From the cell containing the given text, extract its center point as [X, Y] coordinate. 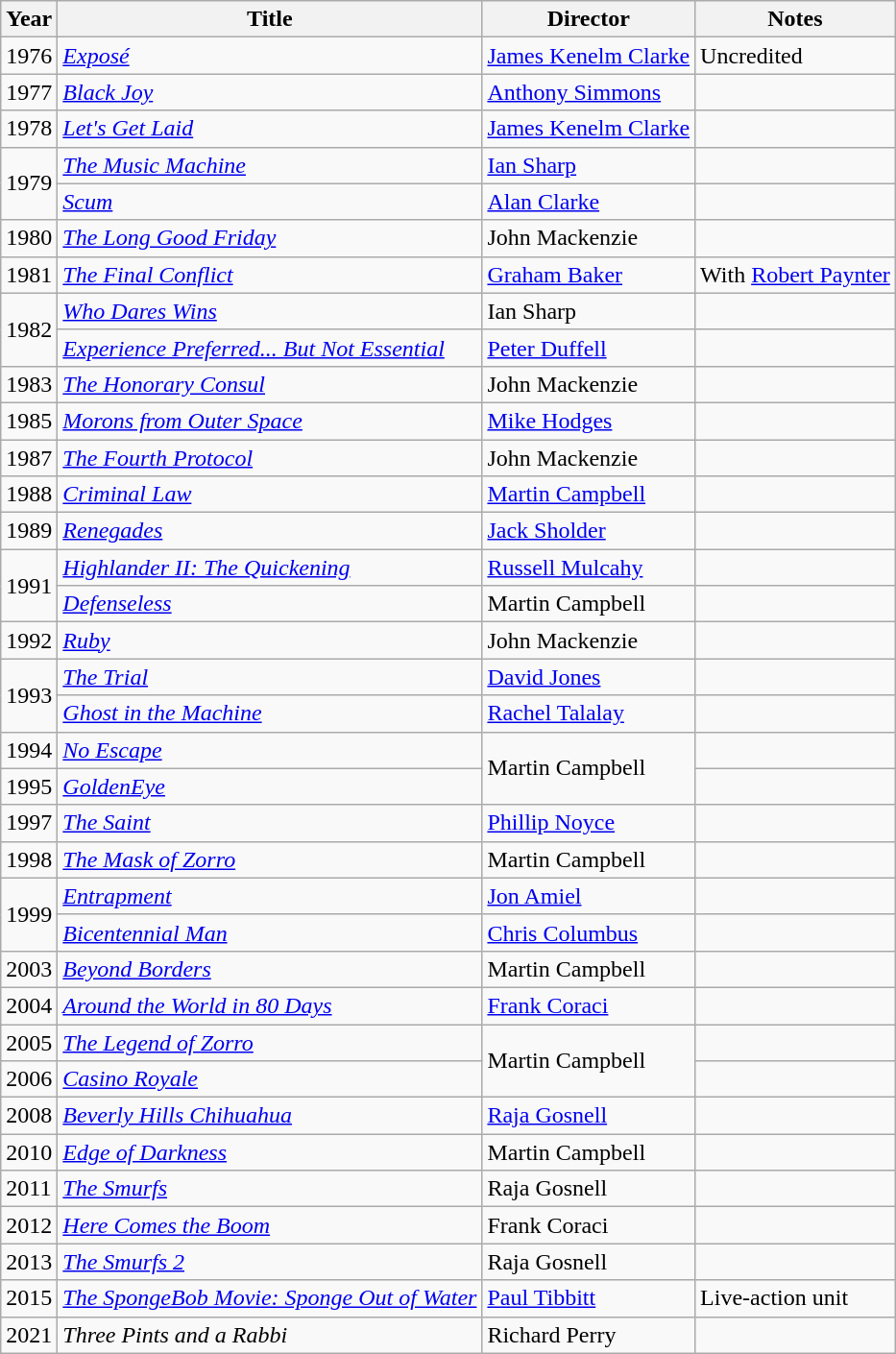
Phillip Noyce [589, 823]
1978 [29, 129]
2013 [29, 1262]
Casino Royale [270, 1079]
1989 [29, 531]
1983 [29, 384]
Three Pints and a Rabbi [270, 1335]
Richard Perry [589, 1335]
Paul Tibbitt [589, 1298]
Exposé [270, 56]
1988 [29, 495]
The Mask of Zorro [270, 859]
Around the World in 80 Days [270, 1005]
Graham Baker [589, 275]
1999 [29, 914]
2003 [29, 969]
Defenseless [270, 604]
2015 [29, 1298]
The Fourth Protocol [270, 458]
Black Joy [270, 92]
Beverly Hills Chihuahua [270, 1116]
The Honorary Consul [270, 384]
Live-action unit [795, 1298]
Bicentennial Man [270, 932]
Director [589, 19]
1987 [29, 458]
Uncredited [795, 56]
2012 [29, 1225]
1998 [29, 859]
Notes [795, 19]
Criminal Law [270, 495]
2005 [29, 1042]
2010 [29, 1152]
Mike Hodges [589, 421]
Year [29, 19]
Peter Duffell [589, 348]
Beyond Borders [270, 969]
Entrapment [270, 896]
The Smurfs [270, 1189]
2006 [29, 1079]
1992 [29, 641]
Title [270, 19]
Renegades [270, 531]
1993 [29, 695]
2011 [29, 1189]
1976 [29, 56]
Let's Get Laid [270, 129]
Ghost in the Machine [270, 713]
Who Dares Wins [270, 311]
Alan Clarke [589, 202]
Jack Sholder [589, 531]
Edge of Darkness [270, 1152]
1980 [29, 238]
1994 [29, 750]
Ruby [270, 641]
Russell Mulcahy [589, 568]
1977 [29, 92]
The SpongeBob Movie: Sponge Out of Water [270, 1298]
1991 [29, 586]
2008 [29, 1116]
1985 [29, 421]
1995 [29, 786]
The Legend of Zorro [270, 1042]
Jon Amiel [589, 896]
GoldenEye [270, 786]
2004 [29, 1005]
The Long Good Friday [270, 238]
1997 [29, 823]
The Music Machine [270, 165]
1982 [29, 329]
2021 [29, 1335]
Experience Preferred... But Not Essential [270, 348]
Chris Columbus [589, 932]
Morons from Outer Space [270, 421]
Anthony Simmons [589, 92]
The Smurfs 2 [270, 1262]
Scum [270, 202]
1981 [29, 275]
Here Comes the Boom [270, 1225]
The Trial [270, 677]
Rachel Talalay [589, 713]
Highlander II: The Quickening [270, 568]
David Jones [589, 677]
The Saint [270, 823]
1979 [29, 183]
No Escape [270, 750]
The Final Conflict [270, 275]
With Robert Paynter [795, 275]
